Determine the (X, Y) coordinate at the center of the cell enclosing the given text.  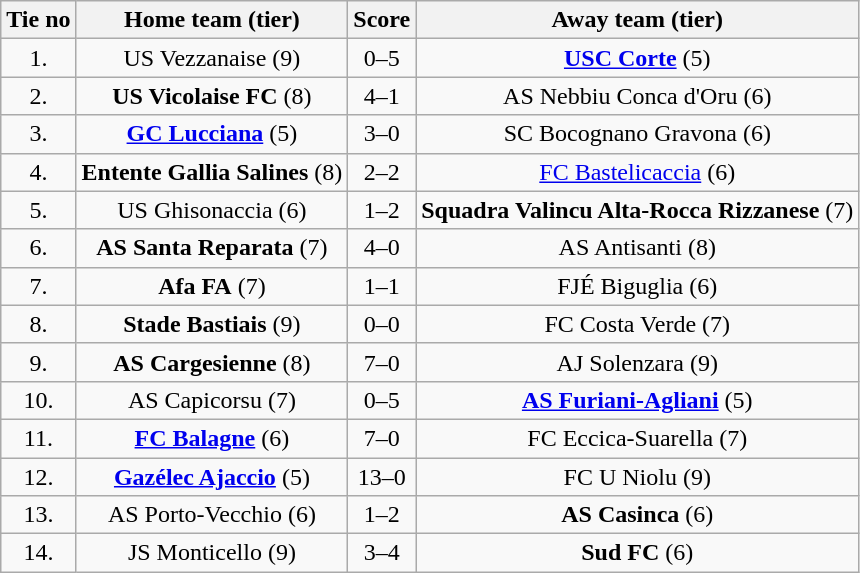
FC Balagne (6) (212, 438)
1–1 (382, 286)
AJ Solenzara (9) (638, 362)
Afa FA (7) (212, 286)
4. (38, 172)
FC Costa Verde (7) (638, 324)
US Vicolaise FC (8) (212, 96)
JS Monticello (9) (212, 553)
Tie no (38, 20)
8. (38, 324)
AS Antisanti (8) (638, 248)
2–2 (382, 172)
Entente Gallia Salines (8) (212, 172)
US Ghisonaccia (6) (212, 210)
Gazélec Ajaccio (5) (212, 477)
3. (38, 134)
7. (38, 286)
13. (38, 515)
AS Capicorsu (7) (212, 400)
AS Furiani-Agliani (5) (638, 400)
13–0 (382, 477)
AS Cargesienne (8) (212, 362)
3–4 (382, 553)
AS Nebbiu Conca d'Oru (6) (638, 96)
FC U Niolu (9) (638, 477)
FC Eccica-Suarella (7) (638, 438)
AS Porto-Vecchio (6) (212, 515)
2. (38, 96)
10. (38, 400)
Home team (tier) (212, 20)
Sud FC (6) (638, 553)
GC Lucciana (5) (212, 134)
14. (38, 553)
Squadra Valincu Alta-Rocca Rizzanese (7) (638, 210)
FJÉ Biguglia (6) (638, 286)
9. (38, 362)
US Vezzanaise (9) (212, 58)
Score (382, 20)
AS Casinca (6) (638, 515)
USC Corte (5) (638, 58)
1. (38, 58)
5. (38, 210)
SC Bocognano Gravona (6) (638, 134)
4–1 (382, 96)
Away team (tier) (638, 20)
0–0 (382, 324)
Stade Bastiais (9) (212, 324)
AS Santa Reparata (7) (212, 248)
FC Bastelicaccia (6) (638, 172)
4–0 (382, 248)
11. (38, 438)
6. (38, 248)
12. (38, 477)
3–0 (382, 134)
